Find where the given text appears and provide that cell's center as [X, Y] coordinate. 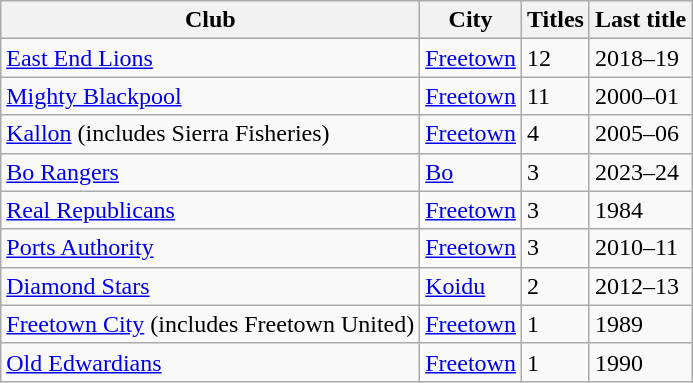
Freetown City (includes Freetown United) [210, 324]
12 [555, 58]
2005–06 [640, 134]
1989 [640, 324]
2 [555, 286]
Club [210, 20]
East End Lions [210, 58]
Titles [555, 20]
Bo Rangers [210, 172]
2023–24 [640, 172]
1984 [640, 210]
Koidu [471, 286]
11 [555, 96]
Mighty Blackpool [210, 96]
4 [555, 134]
Bo [471, 172]
Kallon (includes Sierra Fisheries) [210, 134]
1990 [640, 362]
Real Republicans [210, 210]
City [471, 20]
2010–11 [640, 248]
Diamond Stars [210, 286]
Last title [640, 20]
2000–01 [640, 96]
2018–19 [640, 58]
Old Edwardians [210, 362]
2012–13 [640, 286]
Ports Authority [210, 248]
